Return the [X, Y] coordinate for the center point of the cell that contains the specified text.  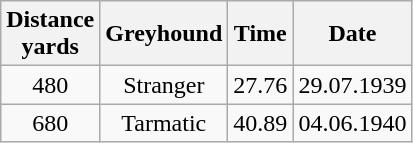
Time [260, 34]
29.07.1939 [352, 85]
Distance yards [50, 34]
40.89 [260, 123]
27.76 [260, 85]
Date [352, 34]
680 [50, 123]
Stranger [164, 85]
Tarmatic [164, 123]
04.06.1940 [352, 123]
480 [50, 85]
Greyhound [164, 34]
